Provide the [X, Y] coordinate of the cell's center where the given text is located.  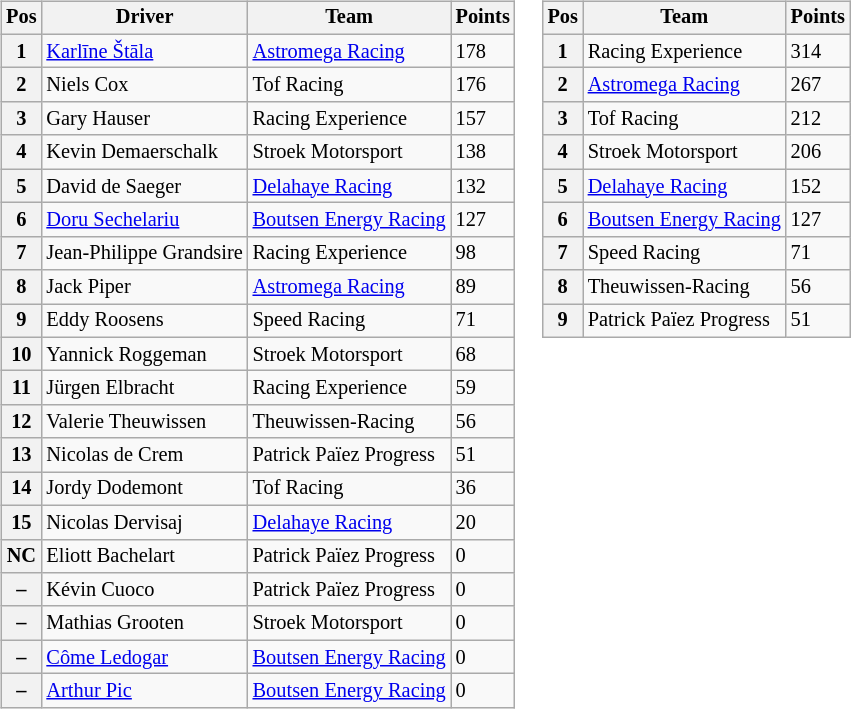
Mathias Grooten [144, 623]
157 [483, 119]
Gary Hauser [144, 119]
Kevin Demaerschalk [144, 152]
Jordy Dodemont [144, 489]
Arthur Pic [144, 691]
David de Saeger [144, 186]
Valerie Theuwissen [144, 422]
20 [483, 522]
Kévin Cuoco [144, 590]
Niels Cox [144, 85]
Côme Ledogar [144, 657]
36 [483, 489]
Karlīne Štāla [144, 51]
Jürgen Elbracht [144, 388]
15 [21, 522]
68 [483, 354]
Doru Sechelariu [144, 220]
138 [483, 152]
Eddy Roosens [144, 321]
Jean-Philippe Grandsire [144, 253]
13 [21, 455]
12 [21, 422]
14 [21, 489]
152 [818, 186]
Jack Piper [144, 287]
Eliott Bachelart [144, 556]
176 [483, 85]
178 [483, 51]
267 [818, 85]
98 [483, 253]
Yannick Roggeman [144, 354]
206 [818, 152]
10 [21, 354]
89 [483, 287]
212 [818, 119]
Nicolas Dervisaj [144, 522]
Driver [144, 18]
132 [483, 186]
Nicolas de Crem [144, 455]
314 [818, 51]
NC [21, 556]
11 [21, 388]
59 [483, 388]
